Locate the cell with the specified text and output its (X, Y) center coordinate. 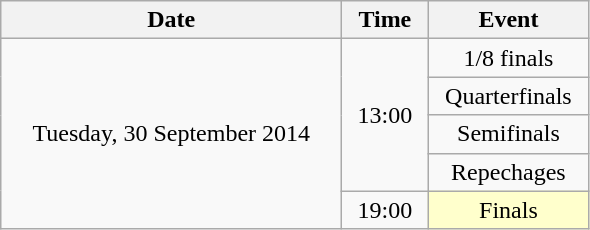
Repechages (508, 172)
13:00 (385, 115)
Time (385, 20)
Date (172, 20)
Finals (508, 210)
Semifinals (508, 134)
1/8 finals (508, 58)
19:00 (385, 210)
Event (508, 20)
Tuesday, 30 September 2014 (172, 134)
Quarterfinals (508, 96)
